Capture the cell that displays the provided text and extract its (X, Y) central coordinate. 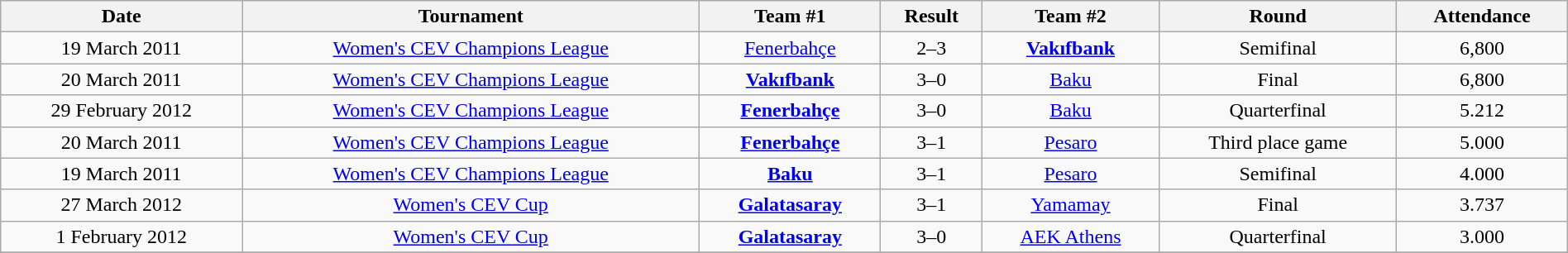
27 March 2012 (122, 205)
Tournament (471, 17)
Third place game (1278, 142)
29 February 2012 (122, 111)
2–3 (931, 48)
3.737 (1482, 205)
3.000 (1482, 236)
1 February 2012 (122, 236)
5.000 (1482, 142)
Team #2 (1071, 17)
Date (122, 17)
4.000 (1482, 174)
AEK Athens (1071, 236)
Team #1 (791, 17)
Yamamay (1071, 205)
Round (1278, 17)
5.212 (1482, 111)
Attendance (1482, 17)
Result (931, 17)
